For the text-containing cell, return its midpoint in (X, Y) coordinate format. 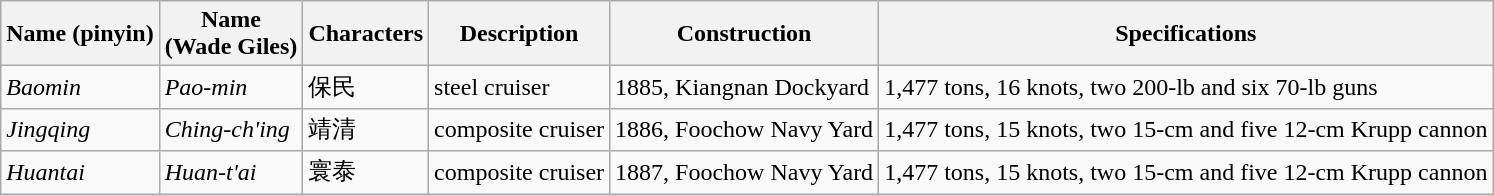
Specifications (1186, 34)
Characters (366, 34)
1886, Foochow Navy Yard (744, 130)
1887, Foochow Navy Yard (744, 172)
Description (520, 34)
Pao-min (231, 88)
Name(Wade Giles) (231, 34)
1,477 tons, 16 knots, two 200-lb and six 70-lb guns (1186, 88)
steel cruiser (520, 88)
Ching-ch'ing (231, 130)
Name (pinyin) (80, 34)
保民 (366, 88)
Huantai (80, 172)
Huan-t'ai (231, 172)
寰泰 (366, 172)
Jingqing (80, 130)
Baomin (80, 88)
靖清 (366, 130)
1885, Kiangnan Dockyard (744, 88)
Construction (744, 34)
